Scan for the cell matching the given text and deliver its [x, y] coordinate at center. 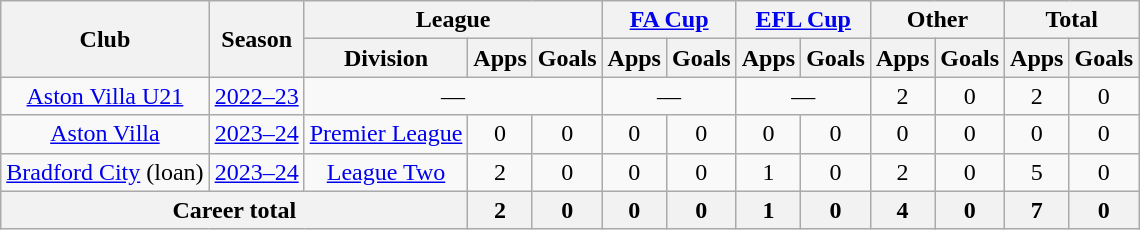
Career total [234, 210]
Division [386, 58]
Aston Villa [105, 134]
5 [1037, 172]
League Two [386, 172]
Total [1072, 20]
FA Cup [669, 20]
Other [937, 20]
Season [256, 39]
Premier League [386, 134]
Club [105, 39]
Aston Villa U21 [105, 96]
7 [1037, 210]
League [453, 20]
Bradford City (loan) [105, 172]
EFL Cup [803, 20]
2022–23 [256, 96]
4 [902, 210]
